Extract the (x, y) coordinate from the center of the cell holding the provided text.  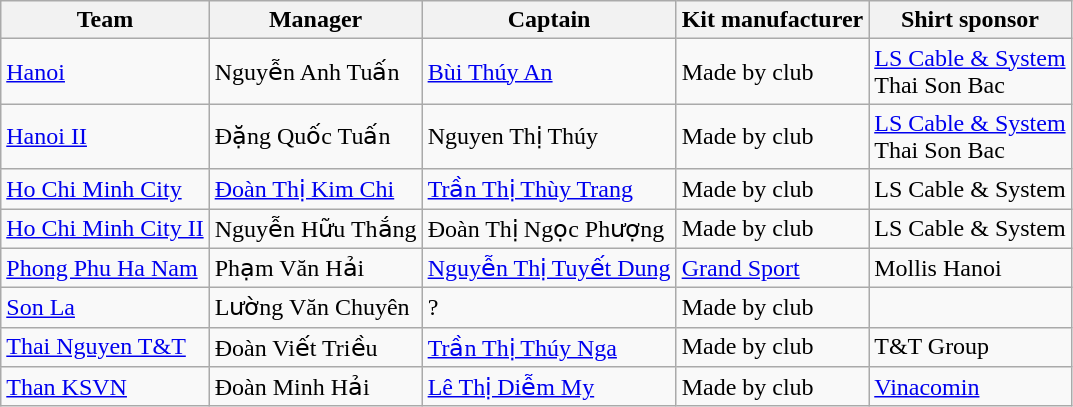
Vinacomin (970, 387)
Grand Sport (772, 268)
Than KSVN (105, 387)
Nguyễn Anh Tuấn (316, 72)
? (549, 308)
T&T Group (970, 347)
Phạm Văn Hải (316, 268)
Captain (549, 20)
Shirt sponsor (970, 20)
Lê Thị Diễm My (549, 387)
Hanoi (105, 72)
Ho Chi Minh City II (105, 228)
Kit manufacturer (772, 20)
Nguyen Thị Thúy (549, 136)
Đoàn Thị Ngọc Phượng (549, 228)
Nguyễn Hữu Thắng (316, 228)
Bùi Thúy An (549, 72)
Đoàn Minh Hải (316, 387)
Nguyễn Thị Tuyết Dung (549, 268)
Thai Nguyen T&T (105, 347)
Ho Chi Minh City (105, 189)
Đặng Quốc Tuấn (316, 136)
Trần Thị Thúy Nga (549, 347)
Phong Phu Ha Nam (105, 268)
Son La (105, 308)
Mollis Hanoi (970, 268)
Manager (316, 20)
Lường Văn Chuyên (316, 308)
Team (105, 20)
Trần Thị Thùy Trang (549, 189)
Đoàn Viết Triều (316, 347)
Hanoi II (105, 136)
Đoàn Thị Kim Chi (316, 189)
